Identify which cell holds the provided text, then report its (x, y) central coordinate. 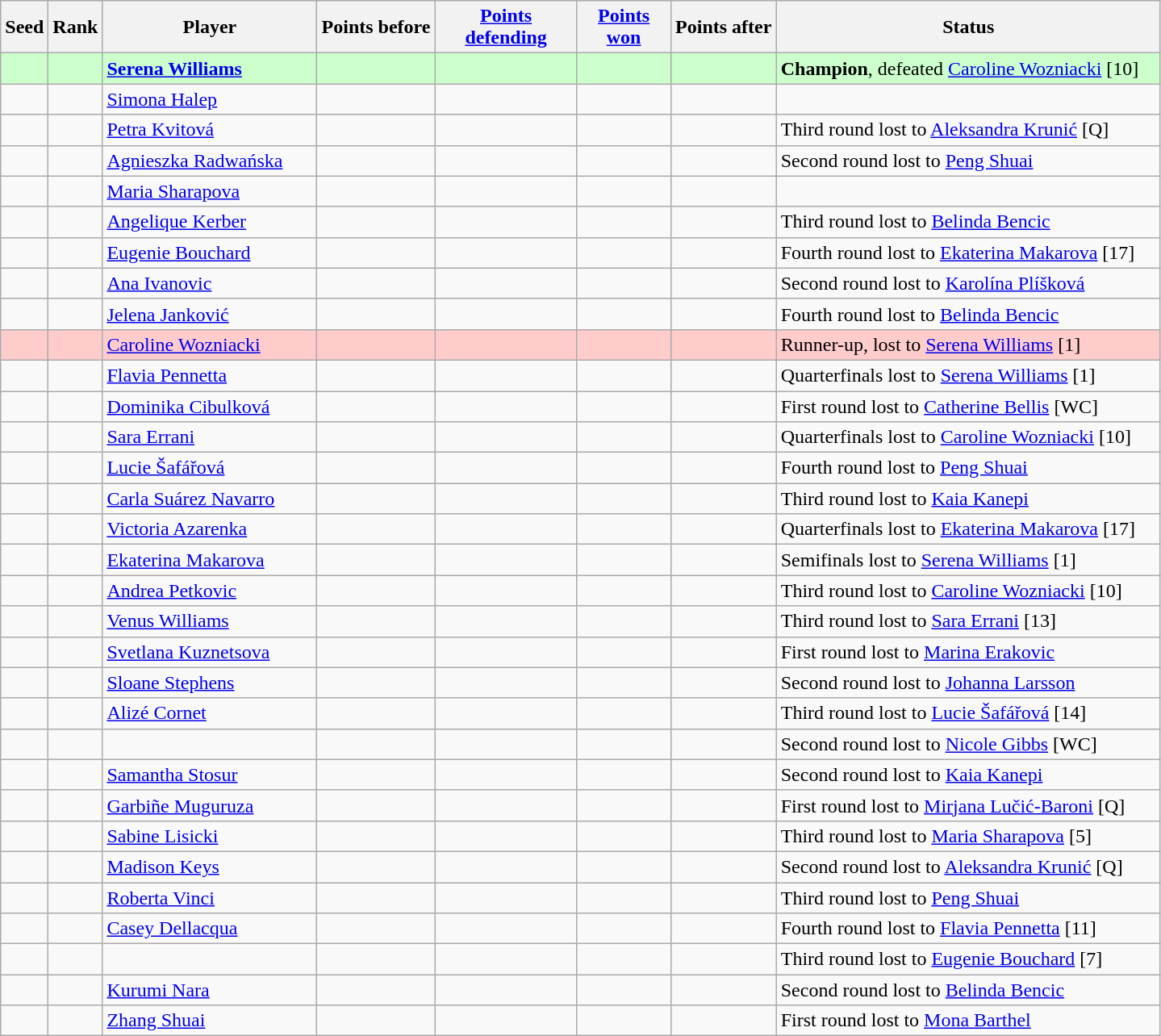
Fourth round lost to Peng Shuai (968, 468)
Garbiñe Muguruza (210, 805)
First round lost to Catherine Bellis [WC] (968, 406)
Flavia Pennetta (210, 375)
Third round lost to Eugenie Bouchard [7] (968, 959)
Alizé Cornet (210, 713)
Quarterfinals lost to Serena Williams [1] (968, 375)
First round lost to Mona Barthel (968, 1021)
Kurumi Nara (210, 990)
Status (968, 27)
Angelique Kerber (210, 222)
Points won (624, 27)
Champion, defeated Caroline Wozniacki [10] (968, 69)
Dominika Cibulková (210, 406)
Third round lost to Kaia Kanepi (968, 499)
Sara Errani (210, 437)
First round lost to Marina Erakovic (968, 652)
Third round lost to Belinda Bencic (968, 222)
Points before (376, 27)
Casey Dellacqua (210, 929)
Simona Halep (210, 99)
Sabine Lisicki (210, 836)
Maria Sharapova (210, 191)
Second round lost to Peng Shuai (968, 161)
Zhang Shuai (210, 1021)
First round lost to Mirjana Lučić-Baroni [Q] (968, 805)
Third round lost to Peng Shuai (968, 898)
Ana Ivanovic (210, 283)
Second round lost to Aleksandra Krunić [Q] (968, 867)
Venus Williams (210, 621)
Caroline Wozniacki (210, 345)
Runner-up, lost to Serena Williams [1] (968, 345)
Carla Suárez Navarro (210, 499)
Seed (24, 27)
Quarterfinals lost to Ekaterina Makarova [17] (968, 529)
Second round lost to Johanna Larsson (968, 683)
Jelena Janković (210, 314)
Semifinals lost to Serena Williams [1] (968, 560)
Madison Keys (210, 867)
Second round lost to Belinda Bencic (968, 990)
Fourth round lost to Ekaterina Makarova [17] (968, 253)
Third round lost to Sara Errani [13] (968, 621)
Quarterfinals lost to Caroline Wozniacki [10] (968, 437)
Serena Williams (210, 69)
Fourth round lost to Flavia Pennetta [11] (968, 929)
Agnieszka Radwańska (210, 161)
Petra Kvitová (210, 130)
Second round lost to Nicole Gibbs [WC] (968, 744)
Samantha Stosur (210, 775)
Ekaterina Makarova (210, 560)
Points after (723, 27)
Roberta Vinci (210, 898)
Player (210, 27)
Third round lost to Maria Sharapova [5] (968, 836)
Third round lost to Lucie Šafářová [14] (968, 713)
Second round lost to Karolína Plíšková (968, 283)
Rank (76, 27)
Lucie Šafářová (210, 468)
Third round lost to Caroline Wozniacki [10] (968, 591)
Sloane Stephens (210, 683)
Fourth round lost to Belinda Bencic (968, 314)
Svetlana Kuznetsova (210, 652)
Eugenie Bouchard (210, 253)
Points defending (506, 27)
Third round lost to Aleksandra Krunić [Q] (968, 130)
Andrea Petkovic (210, 591)
Victoria Azarenka (210, 529)
Second round lost to Kaia Kanepi (968, 775)
